For the text-containing cell, return its midpoint in [X, Y] coordinate format. 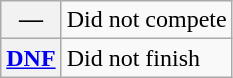
Did not compete [146, 20]
Did not finish [146, 58]
DNF [31, 58]
— [31, 20]
